Locate the cell with the specified text and output its [x, y] center coordinate. 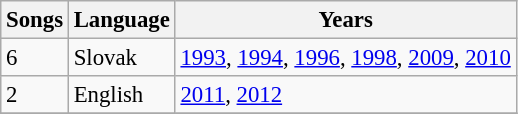
6 [35, 58]
Songs [35, 20]
Years [346, 20]
2011, 2012 [346, 95]
1993, 1994, 1996, 1998, 2009, 2010 [346, 58]
Language [122, 20]
Slovak [122, 58]
2 [35, 95]
English [122, 95]
